Output the [X, Y] coordinate of the center of the cell containing the given text.  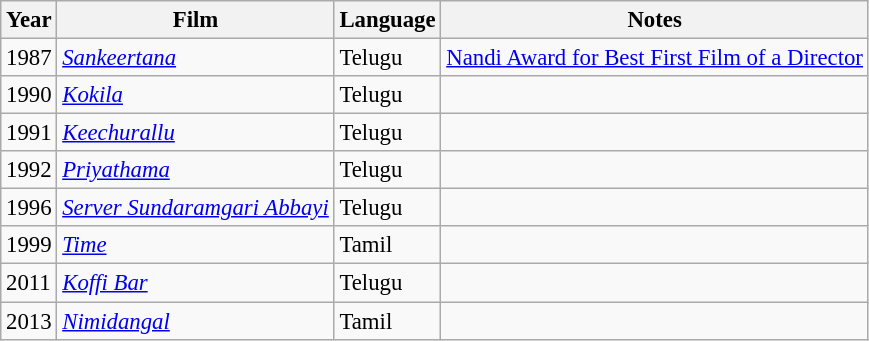
Server Sundaramgari Abbayi [196, 208]
Koffi Bar [196, 283]
2013 [29, 321]
Kokila [196, 95]
1996 [29, 208]
Priyathama [196, 170]
Year [29, 20]
Film [196, 20]
Time [196, 245]
2011 [29, 283]
Sankeertana [196, 58]
Language [388, 20]
1990 [29, 95]
1992 [29, 170]
Keechurallu [196, 133]
1999 [29, 245]
1987 [29, 58]
Notes [654, 20]
1991 [29, 133]
Nimidangal [196, 321]
Nandi Award for Best First Film of a Director [654, 58]
